For the text-containing cell, return its midpoint in [x, y] coordinate format. 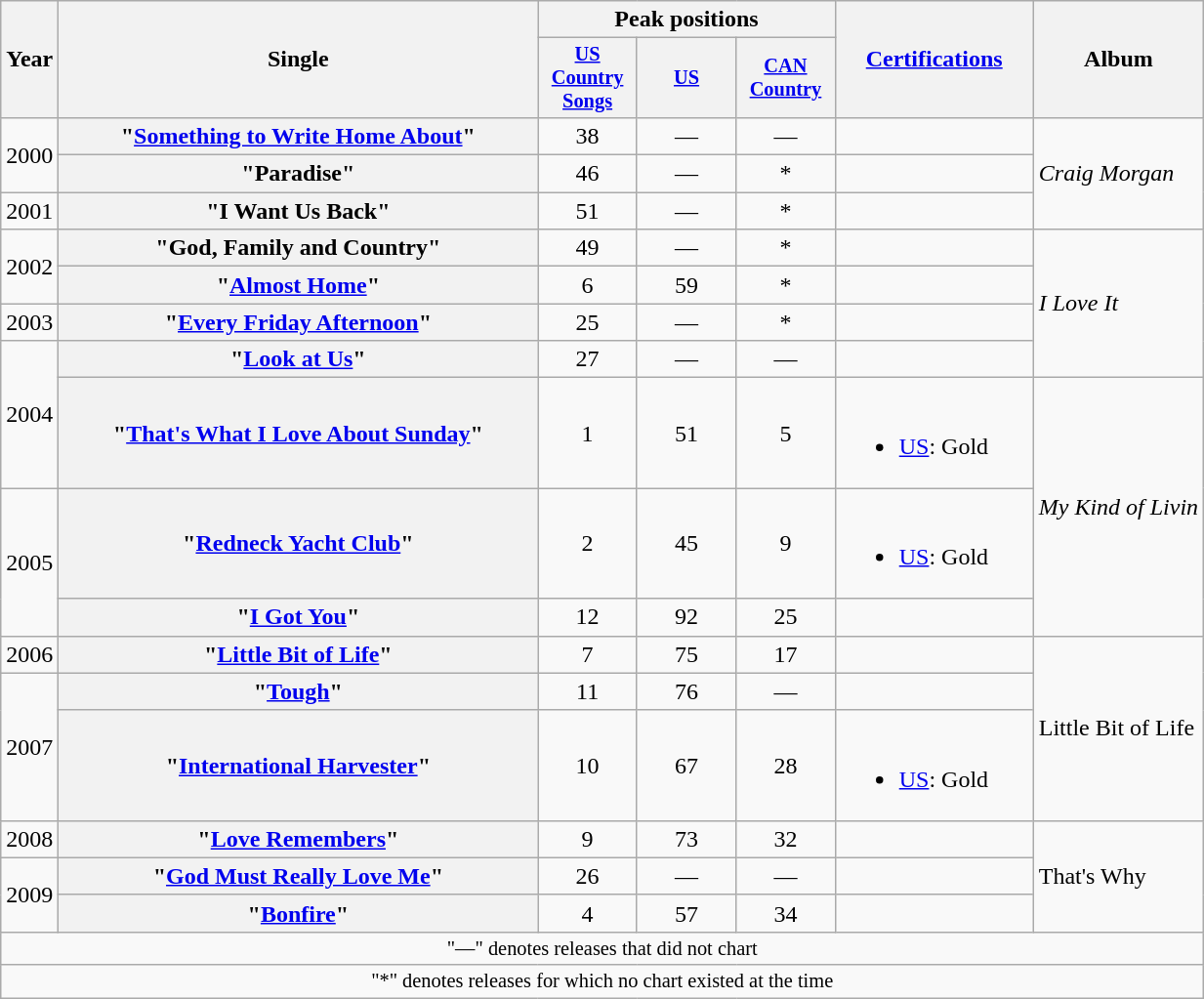
US [685, 78]
Album [1118, 60]
73 [685, 839]
"Bonfire" [299, 913]
17 [785, 654]
"God, Family and Country" [299, 248]
2009 [29, 895]
2005 [29, 562]
Craig Morgan [1118, 173]
2003 [29, 322]
49 [588, 248]
32 [785, 839]
57 [685, 913]
"Paradise" [299, 174]
12 [588, 617]
28 [785, 766]
11 [588, 691]
My Kind of Livin [1118, 507]
59 [685, 285]
"Something to Write Home About" [299, 136]
2002 [29, 267]
34 [785, 913]
"—" denotes releases that did not chart [602, 948]
27 [588, 359]
92 [685, 617]
76 [685, 691]
10 [588, 766]
2006 [29, 654]
67 [685, 766]
"I Want Us Back" [299, 211]
2008 [29, 839]
38 [588, 136]
2000 [29, 154]
"International Harvester" [299, 766]
"That's What I Love About Sunday" [299, 434]
CAN Country [785, 78]
"I Got You" [299, 617]
26 [588, 876]
1 [588, 434]
I Love It [1118, 304]
2007 [29, 746]
2 [588, 543]
"Tough" [299, 691]
Single [299, 60]
2001 [29, 211]
7 [588, 654]
"*" denotes releases for which no chart existed at the time [602, 981]
46 [588, 174]
Certifications [934, 60]
2004 [29, 414]
6 [588, 285]
Peak positions [686, 20]
"Love Remembers" [299, 839]
Little Bit of Life [1118, 728]
"Little Bit of Life" [299, 654]
That's Why [1118, 876]
5 [785, 434]
"Every Friday Afternoon" [299, 322]
4 [588, 913]
US Country Songs [588, 78]
"Redneck Yacht Club" [299, 543]
Year [29, 60]
"Almost Home" [299, 285]
"God Must Really Love Me" [299, 876]
75 [685, 654]
45 [685, 543]
"Look at Us" [299, 359]
